Extract the (x, y) coordinate from the center of the cell holding the provided text.  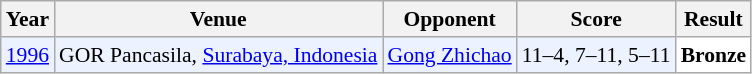
GOR Pancasila, Surabaya, Indonesia (218, 55)
11–4, 7–11, 5–11 (596, 55)
Opponent (449, 19)
1996 (28, 55)
Venue (218, 19)
Bronze (714, 55)
Score (596, 19)
Year (28, 19)
Gong Zhichao (449, 55)
Result (714, 19)
